Pinpoint the cell where the given text exists, returning its (X, Y) midpoint coordinate. 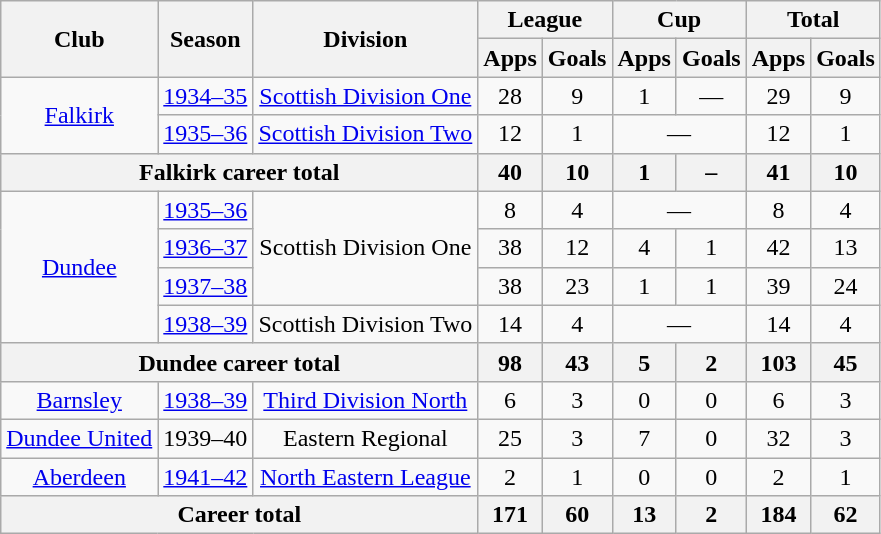
28 (510, 96)
171 (510, 515)
Club (80, 39)
Eastern Regional (366, 438)
23 (577, 286)
41 (778, 172)
North Eastern League (366, 477)
Division (366, 39)
45 (846, 362)
1934–35 (206, 96)
5 (644, 362)
Falkirk (80, 115)
Career total (240, 515)
Falkirk career total (240, 172)
43 (577, 362)
42 (778, 248)
Dundee United (80, 438)
– (711, 172)
40 (510, 172)
39 (778, 286)
1941–42 (206, 477)
Dundee career total (240, 362)
1937–38 (206, 286)
Aberdeen (80, 477)
29 (778, 96)
62 (846, 515)
98 (510, 362)
Season (206, 39)
103 (778, 362)
1939–40 (206, 438)
24 (846, 286)
32 (778, 438)
Barnsley (80, 400)
Third Division North (366, 400)
1936–37 (206, 248)
60 (577, 515)
184 (778, 515)
League (545, 20)
25 (510, 438)
7 (644, 438)
Dundee (80, 267)
Total (813, 20)
Cup (679, 20)
